Locate the cell with the specified text and output its [x, y] center coordinate. 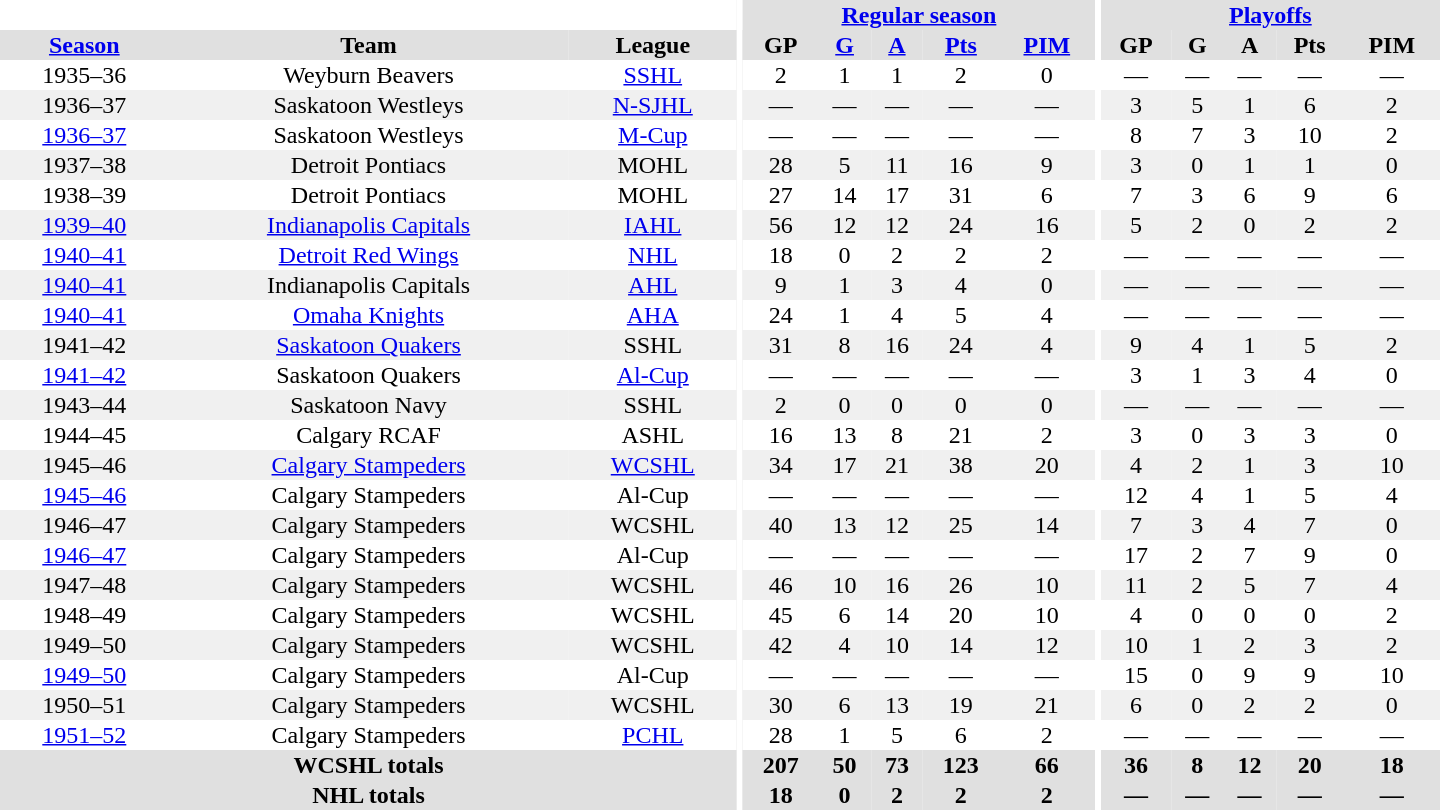
1948–49 [84, 615]
123 [961, 765]
NHL [652, 255]
36 [1136, 765]
PCHL [652, 735]
Detroit Red Wings [369, 255]
1937–38 [84, 165]
M-Cup [652, 135]
Saskatoon Navy [369, 405]
1950–51 [84, 705]
1938–39 [84, 195]
Regular season [919, 15]
League [652, 45]
56 [781, 225]
WCSHL totals [368, 765]
38 [961, 465]
73 [897, 765]
50 [844, 765]
1947–48 [84, 585]
15 [1136, 675]
42 [781, 645]
25 [961, 525]
27 [781, 195]
ASHL [652, 435]
34 [781, 465]
1943–44 [84, 405]
Team [369, 45]
46 [781, 585]
Playoffs [1270, 15]
1944–45 [84, 435]
1951–52 [84, 735]
207 [781, 765]
66 [1047, 765]
Calgary RCAF [369, 435]
45 [781, 615]
AHA [652, 315]
AHL [652, 285]
1939–40 [84, 225]
26 [961, 585]
1935–36 [84, 75]
Season [84, 45]
IAHL [652, 225]
19 [961, 705]
NHL totals [368, 795]
Omaha Knights [369, 315]
N-SJHL [652, 105]
40 [781, 525]
Weyburn Beavers [369, 75]
30 [781, 705]
